Determine the [x, y] coordinate at the center of the cell enclosing the given text.  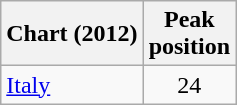
24 [189, 85]
Peakposition [189, 34]
Chart (2012) [72, 34]
Italy [72, 85]
